From the cell containing the given text, extract its center point as (x, y) coordinate. 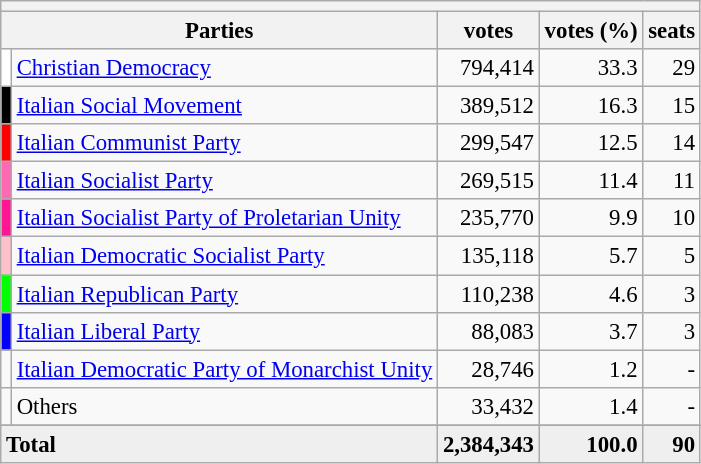
Italian Socialist Party (224, 181)
Christian Democracy (224, 68)
135,118 (489, 256)
90 (672, 444)
1.4 (591, 406)
votes (%) (591, 31)
11 (672, 181)
110,238 (489, 294)
12.5 (591, 143)
Italian Social Movement (224, 106)
2,384,343 (489, 444)
seats (672, 31)
1.2 (591, 369)
794,414 (489, 68)
Italian Socialist Party of Proletarian Unity (224, 219)
Total (220, 444)
15 (672, 106)
3.7 (591, 331)
235,770 (489, 219)
5 (672, 256)
10 (672, 219)
Italian Liberal Party (224, 331)
Italian Communist Party (224, 143)
269,515 (489, 181)
votes (489, 31)
28,746 (489, 369)
16.3 (591, 106)
Italian Democratic Party of Monarchist Unity (224, 369)
100.0 (591, 444)
11.4 (591, 181)
88,083 (489, 331)
Others (224, 406)
29 (672, 68)
Italian Republican Party (224, 294)
4.6 (591, 294)
Italian Democratic Socialist Party (224, 256)
299,547 (489, 143)
389,512 (489, 106)
9.9 (591, 219)
Parties (220, 31)
33,432 (489, 406)
33.3 (591, 68)
5.7 (591, 256)
14 (672, 143)
